From the cell containing the given text, extract its center point as (X, Y) coordinate. 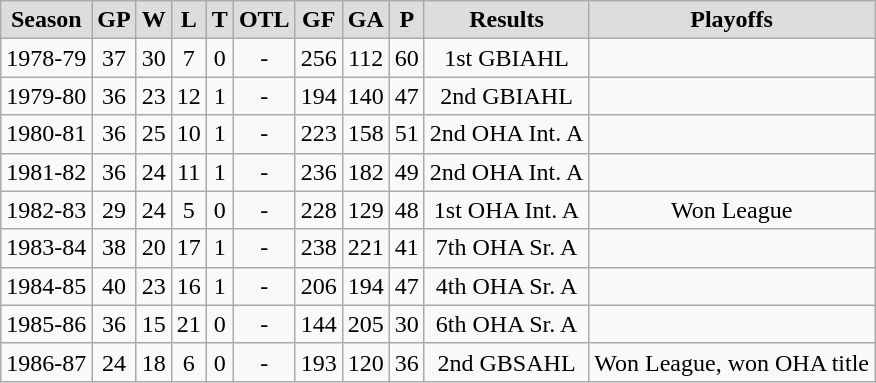
21 (188, 324)
25 (154, 134)
L (188, 20)
37 (114, 58)
40 (114, 286)
4th OHA Sr. A (506, 286)
GF (318, 20)
17 (188, 248)
206 (318, 286)
7 (188, 58)
1986-87 (46, 362)
Season (46, 20)
1982-83 (46, 210)
12 (188, 96)
Playoffs (732, 20)
1st OHA Int. A (506, 210)
1985-86 (46, 324)
2nd GBIAHL (506, 96)
48 (406, 210)
205 (366, 324)
15 (154, 324)
60 (406, 58)
236 (318, 172)
1984-85 (46, 286)
2nd GBSAHL (506, 362)
182 (366, 172)
221 (366, 248)
120 (366, 362)
OTL (264, 20)
Won League (732, 210)
51 (406, 134)
1979-80 (46, 96)
41 (406, 248)
6th OHA Sr. A (506, 324)
158 (366, 134)
129 (366, 210)
Results (506, 20)
1978-79 (46, 58)
P (406, 20)
223 (318, 134)
16 (188, 286)
228 (318, 210)
140 (366, 96)
144 (318, 324)
GA (366, 20)
29 (114, 210)
18 (154, 362)
238 (318, 248)
T (220, 20)
10 (188, 134)
11 (188, 172)
1981-82 (46, 172)
GP (114, 20)
193 (318, 362)
112 (366, 58)
5 (188, 210)
49 (406, 172)
20 (154, 248)
W (154, 20)
1st GBIAHL (506, 58)
6 (188, 362)
1980-81 (46, 134)
7th OHA Sr. A (506, 248)
38 (114, 248)
1983-84 (46, 248)
Won League, won OHA title (732, 362)
256 (318, 58)
